Pinpoint the cell where the given text exists, returning its [x, y] midpoint coordinate. 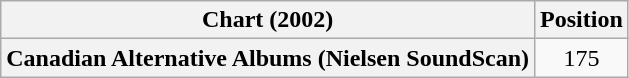
Canadian Alternative Albums (Nielsen SoundScan) [268, 58]
175 [582, 58]
Chart (2002) [268, 20]
Position [582, 20]
